From the cell containing the given text, extract its center point as (X, Y) coordinate. 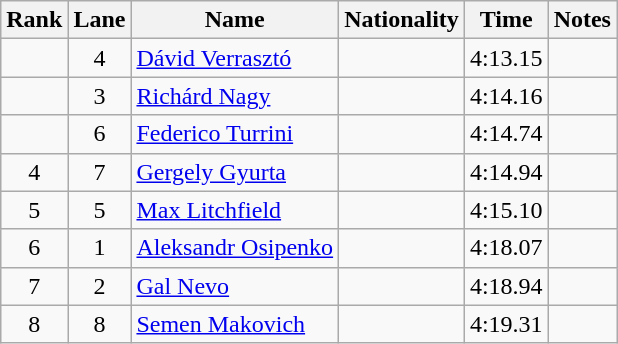
Name (235, 20)
2 (100, 286)
4:18.94 (506, 286)
4:14.94 (506, 172)
Time (506, 20)
4:19.31 (506, 324)
Rank (34, 20)
4:18.07 (506, 248)
1 (100, 248)
Aleksandr Osipenko (235, 248)
Nationality (402, 20)
4:15.10 (506, 210)
Lane (100, 20)
3 (100, 96)
Max Litchfield (235, 210)
Gal Nevo (235, 286)
4:14.16 (506, 96)
Dávid Verrasztó (235, 58)
4:13.15 (506, 58)
Federico Turrini (235, 134)
Gergely Gyurta (235, 172)
Notes (582, 20)
Semen Makovich (235, 324)
Richárd Nagy (235, 96)
4:14.74 (506, 134)
